Identify which cell holds the provided text, then report its [x, y] central coordinate. 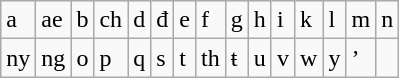
n [388, 20]
f [211, 20]
p [111, 58]
a [18, 20]
q [140, 58]
v [282, 58]
l [334, 20]
k [308, 20]
’ [361, 58]
y [334, 58]
d [140, 20]
b [82, 20]
t [185, 58]
ch [111, 20]
e [185, 20]
ae [54, 20]
s [162, 58]
th [211, 58]
i [282, 20]
h [260, 20]
ŧ [236, 58]
ny [18, 58]
g [236, 20]
đ [162, 20]
m [361, 20]
ng [54, 58]
u [260, 58]
w [308, 58]
o [82, 58]
